Extract the (x, y) coordinate from the center of the cell holding the provided text.  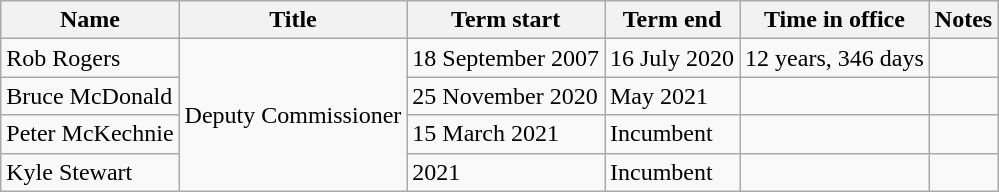
Rob Rogers (90, 58)
25 November 2020 (506, 96)
May 2021 (672, 96)
2021 (506, 172)
Term start (506, 20)
Name (90, 20)
16 July 2020 (672, 58)
18 September 2007 (506, 58)
Term end (672, 20)
Kyle Stewart (90, 172)
Peter McKechnie (90, 134)
Deputy Commissioner (293, 115)
Time in office (835, 20)
Bruce McDonald (90, 96)
Title (293, 20)
12 years, 346 days (835, 58)
Notes (963, 20)
15 March 2021 (506, 134)
